Pinpoint the cell where the given text exists, returning its (X, Y) midpoint coordinate. 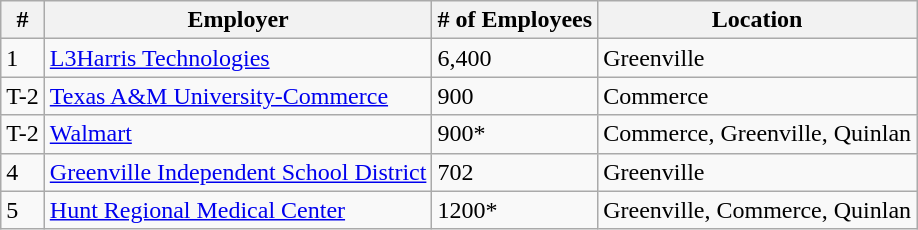
Location (758, 20)
Greenville, Commerce, Quinlan (758, 210)
1 (23, 58)
900* (515, 134)
# (23, 20)
900 (515, 96)
Hunt Regional Medical Center (238, 210)
Walmart (238, 134)
Commerce, Greenville, Quinlan (758, 134)
702 (515, 172)
6,400 (515, 58)
Texas A&M University-Commerce (238, 96)
Commerce (758, 96)
4 (23, 172)
Greenville Independent School District (238, 172)
Employer (238, 20)
L3Harris Technologies (238, 58)
1200* (515, 210)
# of Employees (515, 20)
5 (23, 210)
